Find where the given text appears and provide that cell's center as (X, Y) coordinate. 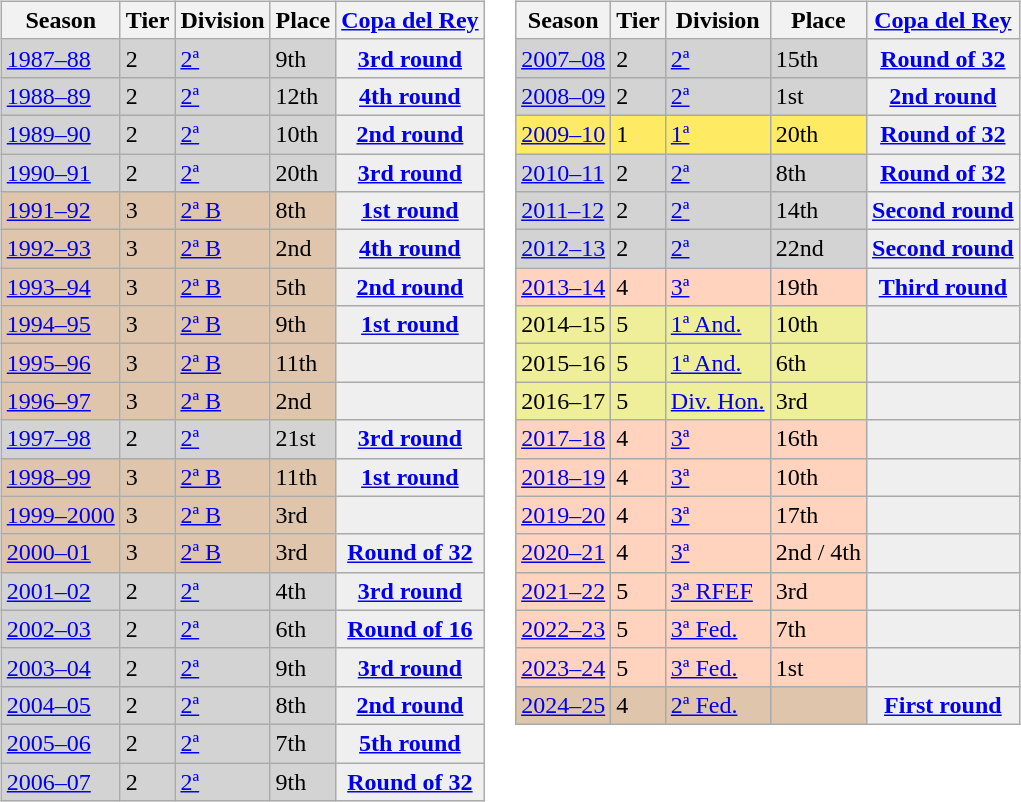
16th (818, 439)
First round (944, 705)
1995–96 (60, 363)
Round of 16 (410, 629)
2004–05 (60, 705)
1ª (718, 134)
5th round (410, 743)
2022–23 (564, 629)
2006–07 (60, 781)
1991–92 (60, 211)
2ª Fed. (718, 705)
2024–25 (564, 705)
2023–24 (564, 667)
2001–02 (60, 591)
2013–14 (564, 287)
2021–22 (564, 591)
2019–20 (564, 515)
1 (638, 134)
2000–01 (60, 553)
2003–04 (60, 667)
1996–97 (60, 401)
2012–13 (564, 249)
1999–2000 (60, 515)
1992–93 (60, 249)
2014–15 (564, 325)
1988–89 (60, 96)
2007–08 (564, 58)
2015–16 (564, 363)
2011–12 (564, 211)
3ª RFEF (718, 591)
2018–19 (564, 477)
19th (818, 287)
2016–17 (564, 401)
22nd (818, 249)
17th (818, 515)
12th (303, 96)
1993–94 (60, 287)
4th (303, 591)
1997–98 (60, 439)
2nd / 4th (818, 553)
1990–91 (60, 173)
1994–95 (60, 325)
Div. Hon. (718, 401)
2009–10 (564, 134)
Third round (944, 287)
2008–09 (564, 96)
15th (818, 58)
2002–03 (60, 629)
1987–88 (60, 58)
1998–99 (60, 477)
21st (303, 439)
2010–11 (564, 173)
2017–18 (564, 439)
1989–90 (60, 134)
5th (303, 287)
2020–21 (564, 553)
2005–06 (60, 743)
14th (818, 211)
